Find where the given text appears and provide that cell's center as [x, y] coordinate. 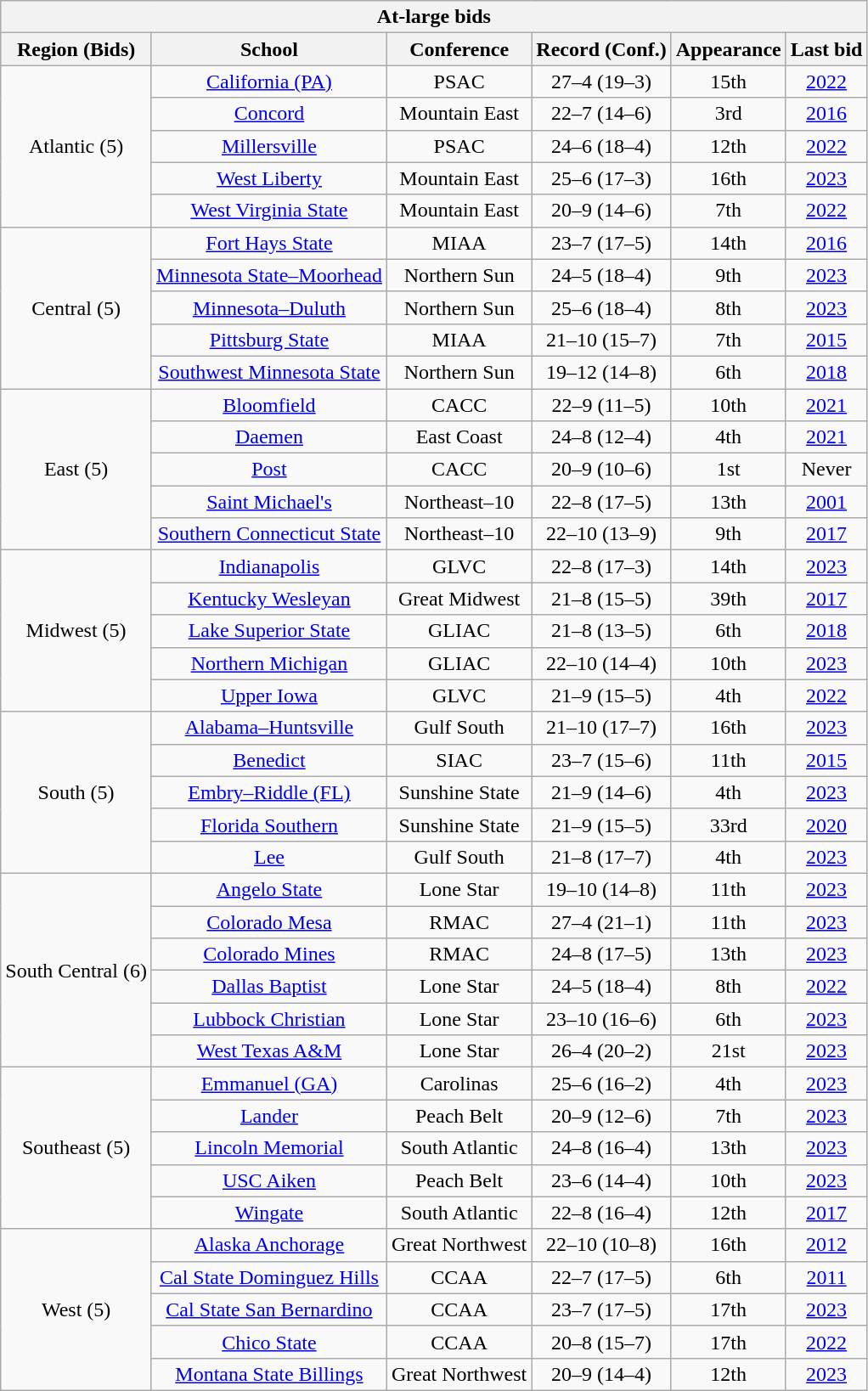
Dallas Baptist [268, 987]
25–6 (16–2) [601, 1084]
Lubbock Christian [268, 1019]
West Liberty [268, 178]
SIAC [459, 760]
2020 [826, 825]
33rd [729, 825]
Alabama–Huntsville [268, 728]
Carolinas [459, 1084]
Kentucky Wesleyan [268, 599]
Concord [268, 114]
19–12 (14–8) [601, 372]
Southwest Minnesota State [268, 372]
22–8 (17–3) [601, 566]
South Central (6) [76, 970]
Bloomfield [268, 405]
Saint Michael's [268, 502]
23–6 (14–4) [601, 1180]
Minnesota–Duluth [268, 307]
Minnesota State–Moorhead [268, 275]
South (5) [76, 792]
39th [729, 599]
Fort Hays State [268, 243]
West (5) [76, 1309]
Southeast (5) [76, 1148]
24–6 (18–4) [601, 146]
Cal State San Bernardino [268, 1309]
Upper Iowa [268, 695]
Indianapolis [268, 566]
21–10 (17–7) [601, 728]
Montana State Billings [268, 1374]
Millersville [268, 146]
22–8 (16–4) [601, 1213]
23–10 (16–6) [601, 1019]
West Virginia State [268, 211]
21–10 (15–7) [601, 340]
Wingate [268, 1213]
Cal State Dominguez Hills [268, 1277]
22–10 (10–8) [601, 1245]
Embry–Riddle (FL) [268, 792]
Florida Southern [268, 825]
21–8 (13–5) [601, 631]
Benedict [268, 760]
20–9 (10–6) [601, 470]
20–9 (14–6) [601, 211]
1st [729, 470]
21–9 (14–6) [601, 792]
15th [729, 82]
Daemen [268, 437]
24–8 (17–5) [601, 955]
23–7 (15–6) [601, 760]
19–10 (14–8) [601, 889]
Angelo State [268, 889]
East (5) [76, 470]
22–9 (11–5) [601, 405]
22–8 (17–5) [601, 502]
25–6 (17–3) [601, 178]
20–8 (15–7) [601, 1342]
Never [826, 470]
Great Midwest [459, 599]
2012 [826, 1245]
Midwest (5) [76, 631]
School [268, 49]
21st [729, 1051]
Emmanuel (GA) [268, 1084]
Lee [268, 857]
20–9 (12–6) [601, 1116]
Post [268, 470]
Colorado Mesa [268, 921]
Lake Superior State [268, 631]
West Texas A&M [268, 1051]
26–4 (20–2) [601, 1051]
22–7 (17–5) [601, 1277]
Last bid [826, 49]
East Coast [459, 437]
Appearance [729, 49]
22–10 (13–9) [601, 534]
Southern Connecticut State [268, 534]
Record (Conf.) [601, 49]
25–6 (18–4) [601, 307]
Lander [268, 1116]
24–8 (16–4) [601, 1148]
Colorado Mines [268, 955]
Region (Bids) [76, 49]
Atlantic (5) [76, 146]
USC Aiken [268, 1180]
22–7 (14–6) [601, 114]
2011 [826, 1277]
Conference [459, 49]
22–10 (14–4) [601, 663]
California (PA) [268, 82]
2001 [826, 502]
Lincoln Memorial [268, 1148]
21–8 (15–5) [601, 599]
Pittsburg State [268, 340]
Northern Michigan [268, 663]
24–8 (12–4) [601, 437]
Chico State [268, 1342]
27–4 (19–3) [601, 82]
3rd [729, 114]
Central (5) [76, 307]
At-large bids [434, 17]
27–4 (21–1) [601, 921]
21–8 (17–7) [601, 857]
20–9 (14–4) [601, 1374]
Alaska Anchorage [268, 1245]
